Return the [X, Y] coordinate for the center point of the cell that contains the specified text.  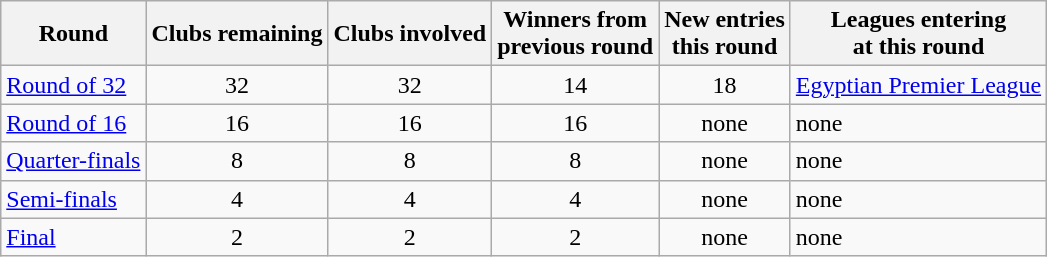
Egyptian Premier League [918, 85]
Clubs involved [410, 34]
Round [74, 34]
18 [725, 85]
Round of 16 [74, 123]
Round of 32 [74, 85]
Final [74, 237]
New entriesthis round [725, 34]
Semi-finals [74, 199]
14 [576, 85]
Winners fromprevious round [576, 34]
Leagues enteringat this round [918, 34]
Quarter-finals [74, 161]
Clubs remaining [237, 34]
